Return the (X, Y) coordinate for the center point of the cell that contains the specified text.  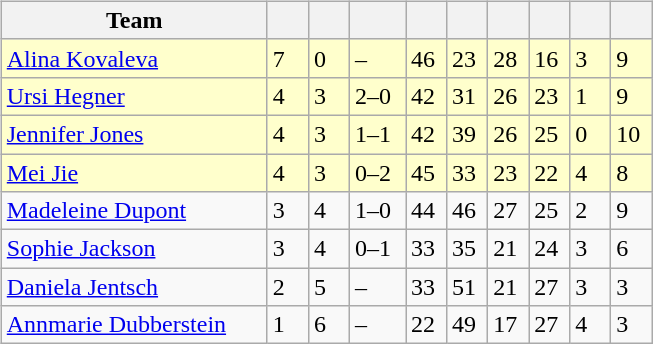
0–2 (377, 173)
Mei Jie (134, 173)
1–0 (377, 211)
49 (468, 325)
1–1 (377, 134)
Sophie Jackson (134, 249)
Madeleine Dupont (134, 211)
39 (468, 134)
16 (550, 58)
Annmarie Dubberstein (134, 325)
10 (632, 134)
44 (426, 211)
2–0 (377, 96)
5 (328, 287)
Alina Kovaleva (134, 58)
Team (134, 20)
7 (288, 58)
28 (508, 58)
35 (468, 249)
Jennifer Jones (134, 134)
8 (632, 173)
Daniela Jentsch (134, 287)
24 (550, 249)
45 (426, 173)
Ursi Hegner (134, 96)
0–1 (377, 249)
31 (468, 96)
17 (508, 325)
51 (468, 287)
